Output the (X, Y) coordinate of the center of the cell containing the given text.  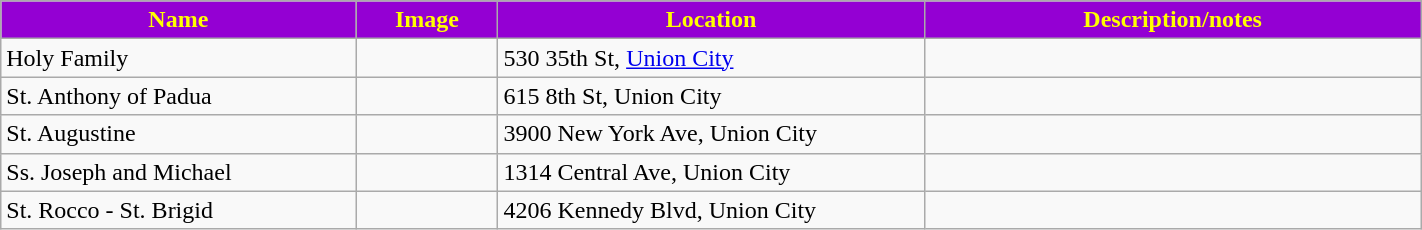
Location (711, 20)
St. Rocco - St. Brigid (178, 210)
Name (178, 20)
530 35th St, Union City (711, 58)
4206 Kennedy Blvd, Union City (711, 210)
1314 Central Ave, Union City (711, 172)
615 8th St, Union City (711, 96)
3900 New York Ave, Union City (711, 134)
St. Augustine (178, 134)
Image (427, 20)
Holy Family (178, 58)
St. Anthony of Padua (178, 96)
Description/notes (1172, 20)
Ss. Joseph and Michael (178, 172)
